From the cell containing the given text, extract its center point as (x, y) coordinate. 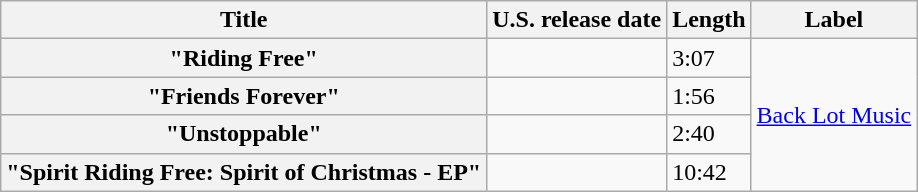
"Unstoppable" (244, 134)
Back Lot Music (834, 115)
"Riding Free" (244, 58)
"Spirit Riding Free: Spirit of Christmas - EP" (244, 172)
U.S. release date (577, 20)
Title (244, 20)
10:42 (709, 172)
"Friends Forever" (244, 96)
2:40 (709, 134)
Label (834, 20)
1:56 (709, 96)
3:07 (709, 58)
Length (709, 20)
